Output the (x, y) coordinate of the center of the cell containing the given text.  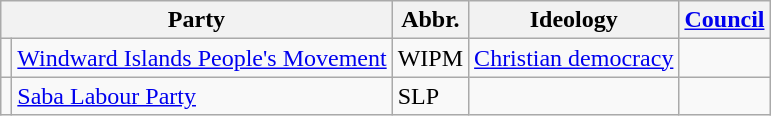
Christian democracy (574, 58)
Abbr. (430, 20)
SLP (430, 96)
Ideology (574, 20)
Saba Labour Party (202, 96)
Party (196, 20)
Council (724, 20)
WIPM (430, 58)
Windward Islands People's Movement (202, 58)
